From the cell containing the given text, extract its center point as (x, y) coordinate. 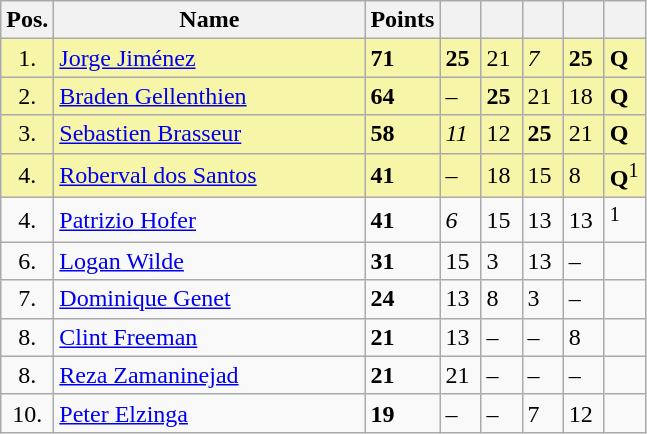
Braden Gellenthien (210, 96)
24 (402, 299)
Logan Wilde (210, 261)
2. (28, 96)
Pos. (28, 20)
Clint Freeman (210, 337)
6 (460, 220)
Reza Zamaninejad (210, 375)
Patrizio Hofer (210, 220)
1 (624, 220)
3. (28, 134)
58 (402, 134)
71 (402, 58)
31 (402, 261)
64 (402, 96)
Sebastien Brasseur (210, 134)
11 (460, 134)
Points (402, 20)
19 (402, 413)
Dominique Genet (210, 299)
1. (28, 58)
7. (28, 299)
10. (28, 413)
Roberval dos Santos (210, 176)
Jorge Jiménez (210, 58)
Peter Elzinga (210, 413)
Name (210, 20)
6. (28, 261)
Q1 (624, 176)
